Determine the (X, Y) coordinate at the center of the cell enclosing the given text.  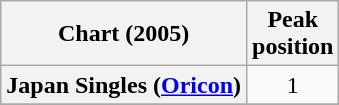
Chart (2005) (124, 34)
Japan Singles (Oricon) (124, 85)
Peakposition (293, 34)
1 (293, 85)
